Provide the [X, Y] coordinate of the cell's center where the given text is located.  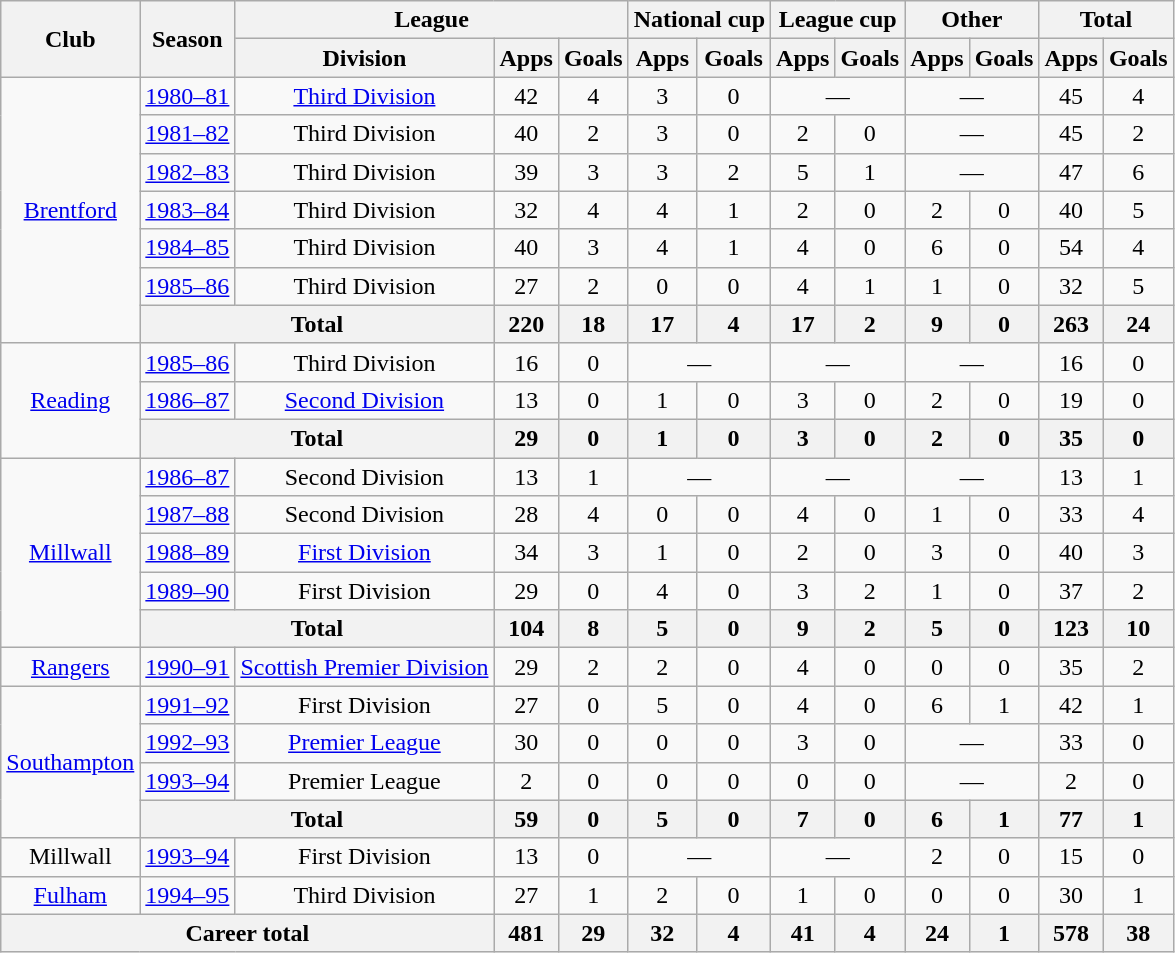
1987–88 [188, 515]
38 [1138, 933]
League [432, 20]
19 [1071, 400]
47 [1071, 172]
Division [364, 58]
15 [1071, 857]
Club [70, 39]
578 [1071, 933]
10 [1138, 629]
59 [526, 819]
1992–93 [188, 743]
Career total [248, 933]
Season [188, 39]
1991–92 [188, 705]
Scottish Premier Division [364, 667]
Brentford [70, 210]
1984–85 [188, 248]
41 [803, 933]
1994–95 [188, 895]
1982–83 [188, 172]
Other [972, 20]
Reading [70, 400]
Southampton [70, 762]
1988–89 [188, 553]
77 [1071, 819]
18 [593, 324]
481 [526, 933]
7 [803, 819]
37 [1071, 591]
1981–82 [188, 134]
1990–91 [188, 667]
123 [1071, 629]
Fulham [70, 895]
National cup [699, 20]
263 [1071, 324]
104 [526, 629]
League cup [838, 20]
1989–90 [188, 591]
34 [526, 553]
1980–81 [188, 96]
Rangers [70, 667]
1983–84 [188, 210]
8 [593, 629]
54 [1071, 248]
39 [526, 172]
28 [526, 515]
220 [526, 324]
